Provide the [X, Y] coordinate of the cell's center where the given text is located.  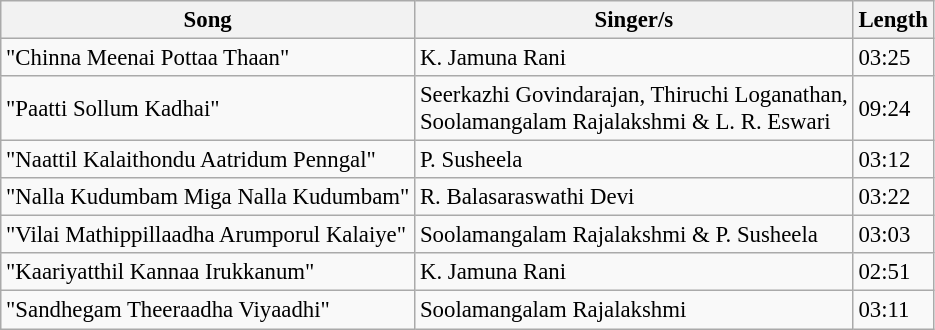
03:11 [893, 310]
Seerkazhi Govindarajan, Thiruchi Loganathan,Soolamangalam Rajalakshmi & L. R. Eswari [634, 108]
P. Susheela [634, 160]
03:22 [893, 197]
02:51 [893, 273]
"Chinna Meenai Pottaa Thaan" [208, 58]
"Sandhegam Theeraadha Viyaadhi" [208, 310]
03:25 [893, 58]
03:03 [893, 235]
09:24 [893, 108]
Song [208, 20]
Soolamangalam Rajalakshmi & P. Susheela [634, 235]
03:12 [893, 160]
"Naattil Kalaithondu Aatridum Penngal" [208, 160]
Soolamangalam Rajalakshmi [634, 310]
Length [893, 20]
"Paatti Sollum Kadhai" [208, 108]
Singer/s [634, 20]
"Vilai Mathippillaadha Arumporul Kalaiye" [208, 235]
R. Balasaraswathi Devi [634, 197]
"Nalla Kudumbam Miga Nalla Kudumbam" [208, 197]
"Kaariyatthil Kannaa Irukkanum" [208, 273]
